Extract the [X, Y] coordinate from the center of the cell holding the provided text.  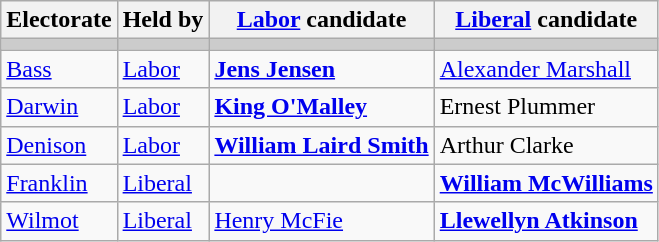
Jens Jensen [322, 69]
Wilmot [59, 221]
Llewellyn Atkinson [546, 221]
William Laird Smith [322, 145]
Labor candidate [322, 20]
Electorate [59, 20]
King O'Malley [322, 107]
Liberal candidate [546, 20]
Darwin [59, 107]
Denison [59, 145]
Henry McFie [322, 221]
Held by [163, 20]
Alexander Marshall [546, 69]
William McWilliams [546, 183]
Franklin [59, 183]
Ernest Plummer [546, 107]
Arthur Clarke [546, 145]
Bass [59, 69]
